For the text-containing cell, return its midpoint in [X, Y] coordinate format. 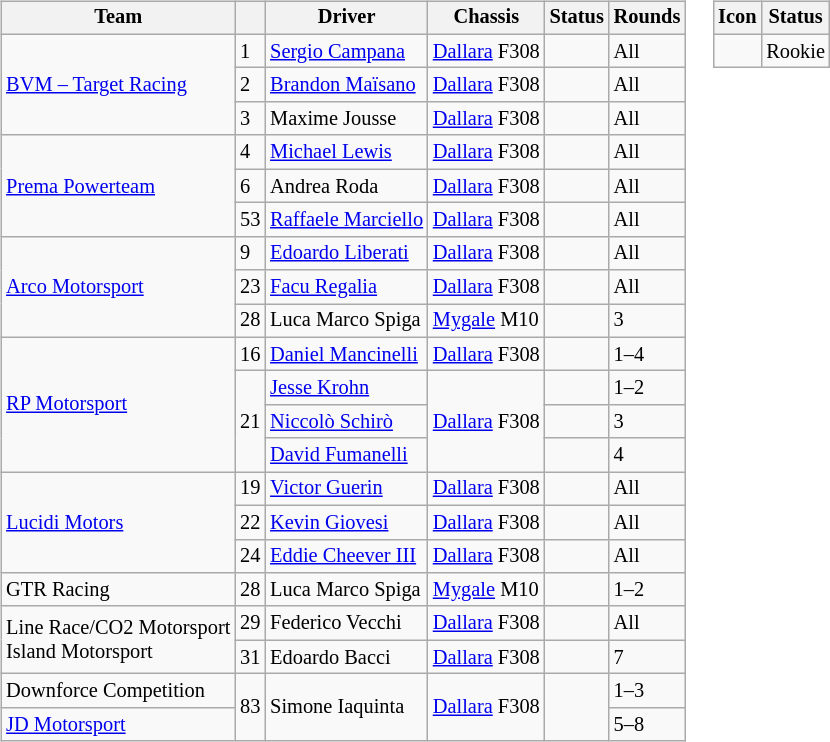
JD Motorsport [118, 724]
24 [250, 556]
1–4 [648, 354]
Facu Regalia [346, 287]
Simone Iaquinta [346, 708]
Eddie Cheever III [346, 556]
Victor Guerin [346, 489]
1 [250, 51]
7 [648, 657]
9 [250, 253]
Lucidi Motors [118, 522]
Maxime Jousse [346, 119]
Raffaele Marciello [346, 220]
19 [250, 489]
Kevin Giovesi [346, 522]
31 [250, 657]
David Fumanelli [346, 455]
Prema Powerteam [118, 186]
21 [250, 422]
Team [118, 18]
Andrea Roda [346, 186]
Daniel Mancinelli [346, 354]
Rookie [796, 51]
RP Motorsport [118, 404]
Jesse Krohn [346, 388]
Arco Motorsport [118, 286]
53 [250, 220]
Edoardo Bacci [346, 657]
1–3 [648, 691]
Chassis [486, 18]
23 [250, 287]
2 [250, 85]
5–8 [648, 724]
Rounds [648, 18]
Sergio Campana [346, 51]
Line Race/CO2 Motorsport Island Motorsport [118, 640]
GTR Racing [118, 590]
Brandon Maïsano [346, 85]
Driver [346, 18]
83 [250, 708]
29 [250, 623]
22 [250, 522]
Edoardo Liberati [346, 253]
Downforce Competition [118, 691]
Federico Vecchi [346, 623]
Icon [737, 18]
Niccolò Schirò [346, 422]
BVM – Target Racing [118, 84]
16 [250, 354]
Michael Lewis [346, 152]
6 [250, 186]
